Scan for the cell matching the given text and deliver its [X, Y] coordinate at center. 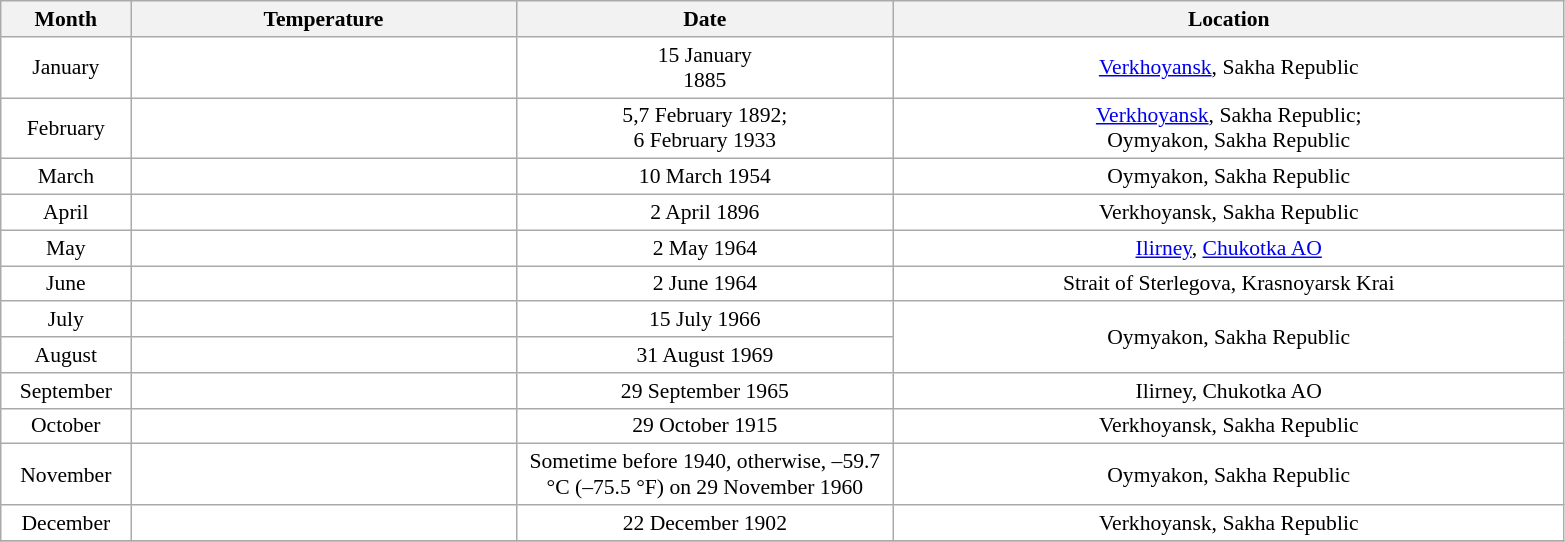
December [66, 523]
Strait of Sterlegova, Krasnoyarsk Krai [1229, 284]
March [66, 177]
January [66, 68]
29 October 1915 [705, 426]
15 July 1966 [705, 320]
February [66, 128]
May [66, 248]
September [66, 391]
April [66, 213]
October [66, 426]
Location [1229, 19]
Verkhoyansk, Sakha Republic;Oymyakon, Sakha Republic [1229, 128]
15 January1885 [705, 68]
31 August 1969 [705, 355]
29 September 1965 [705, 391]
5,7 February 1892; 6 February 1933 [705, 128]
Temperature [324, 19]
22 December 1902 [705, 523]
August [66, 355]
Month [66, 19]
July [66, 320]
June [66, 284]
Date [705, 19]
2 June 1964 [705, 284]
Sometime before 1940, otherwise, –59.7 °C (–75.5 °F) on 29 November 1960 [705, 474]
2 April 1896 [705, 213]
2 May 1964 [705, 248]
10 March 1954 [705, 177]
November [66, 474]
